Return the [x, y] coordinate for the center point of the cell that contains the specified text.  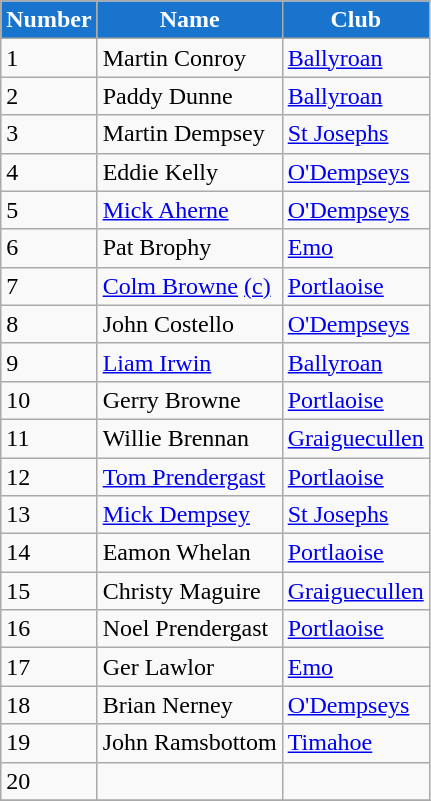
Club [356, 20]
5 [49, 210]
3 [49, 134]
2 [49, 96]
Christy Maguire [190, 591]
Ger Lawlor [190, 667]
Timahoe [356, 743]
15 [49, 591]
13 [49, 515]
Number [49, 20]
1 [49, 58]
11 [49, 438]
Mick Dempsey [190, 515]
10 [49, 400]
19 [49, 743]
6 [49, 248]
8 [49, 324]
12 [49, 477]
Noel Prendergast [190, 629]
Martin Dempsey [190, 134]
17 [49, 667]
14 [49, 553]
Gerry Browne [190, 400]
Martin Conroy [190, 58]
20 [49, 781]
John Ramsbottom [190, 743]
9 [49, 362]
John Costello [190, 324]
Pat Brophy [190, 248]
7 [49, 286]
Liam Irwin [190, 362]
Colm Browne (c) [190, 286]
Tom Prendergast [190, 477]
Willie Brennan [190, 438]
Name [190, 20]
16 [49, 629]
4 [49, 172]
Eddie Kelly [190, 172]
18 [49, 705]
Eamon Whelan [190, 553]
Brian Nerney [190, 705]
Mick Aherne [190, 210]
Paddy Dunne [190, 96]
